Scan for the cell matching the given text and deliver its [X, Y] coordinate at center. 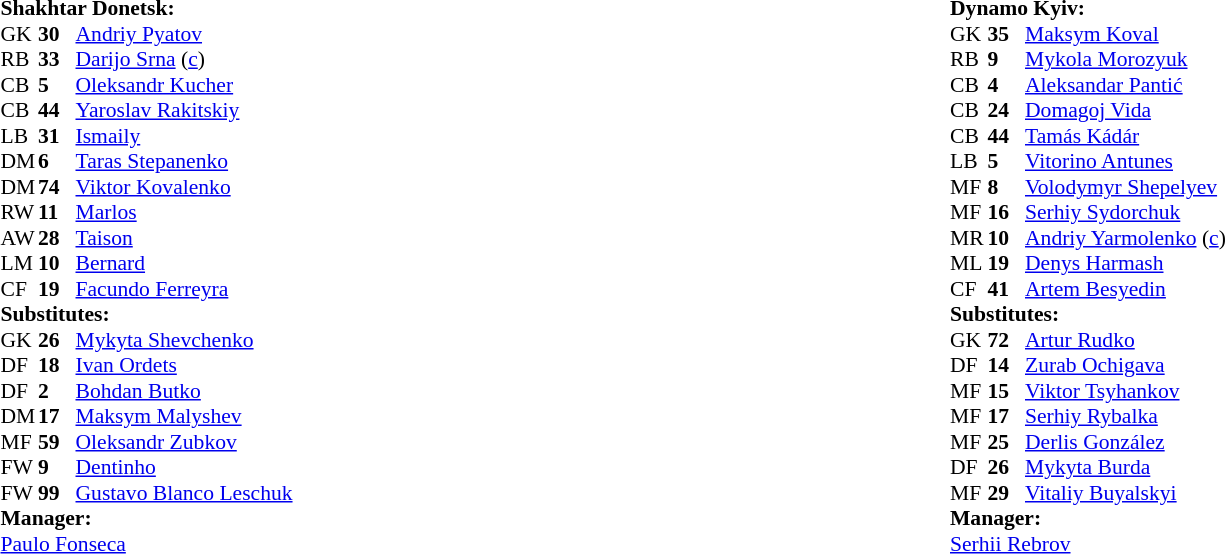
41 [1007, 289]
59 [57, 442]
Ivan Ordets [184, 365]
Andriy Pyatov [184, 34]
6 [57, 161]
4 [1007, 85]
29 [1007, 493]
Mykyta Shevchenko [184, 340]
31 [57, 136]
Taras Stepanenko [184, 161]
LM [19, 263]
RW [19, 213]
18 [57, 365]
Yaroslav Rakitskiy [184, 111]
Darijo Srna (c) [184, 59]
Oleksandr Zubkov [184, 442]
ML [969, 263]
72 [1007, 340]
24 [1007, 111]
74 [57, 187]
99 [57, 493]
2 [57, 391]
MR [969, 238]
Oleksandr Kucher [184, 85]
35 [1007, 34]
Bernard [184, 263]
Viktor Kovalenko [184, 187]
Facundo Ferreyra [184, 289]
Ismaily [184, 136]
25 [1007, 442]
16 [1007, 213]
30 [57, 34]
AW [19, 238]
Manager: [146, 519]
Dentinho [184, 467]
11 [57, 213]
Gustavo Blanco Leschuk [184, 493]
Taison [184, 238]
15 [1007, 391]
28 [57, 238]
Substitutes: [146, 315]
33 [57, 59]
8 [1007, 187]
14 [1007, 365]
Maksym Malyshev [184, 417]
Marlos [184, 213]
Bohdan Butko [184, 391]
